For the text-containing cell, return its midpoint in (x, y) coordinate format. 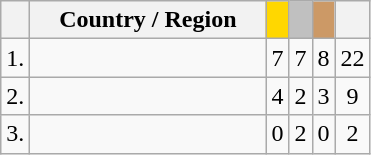
8 (324, 58)
4 (278, 96)
9 (352, 96)
22 (352, 58)
3. (16, 134)
3 (324, 96)
2. (16, 96)
1. (16, 58)
Country / Region (148, 20)
